Capture the cell that displays the provided text and extract its [X, Y] central coordinate. 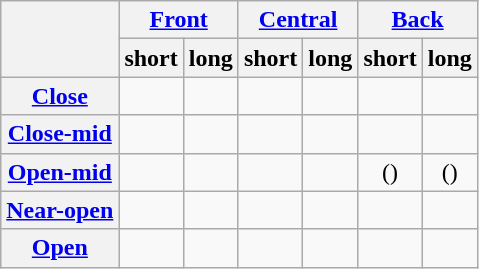
Front [178, 20]
Near-open [60, 210]
Open [60, 248]
Close [60, 96]
Central [298, 20]
Close-mid [60, 134]
Back [418, 20]
Open-mid [60, 172]
